Provide the [x, y] coordinate of the cell's center where the given text is located.  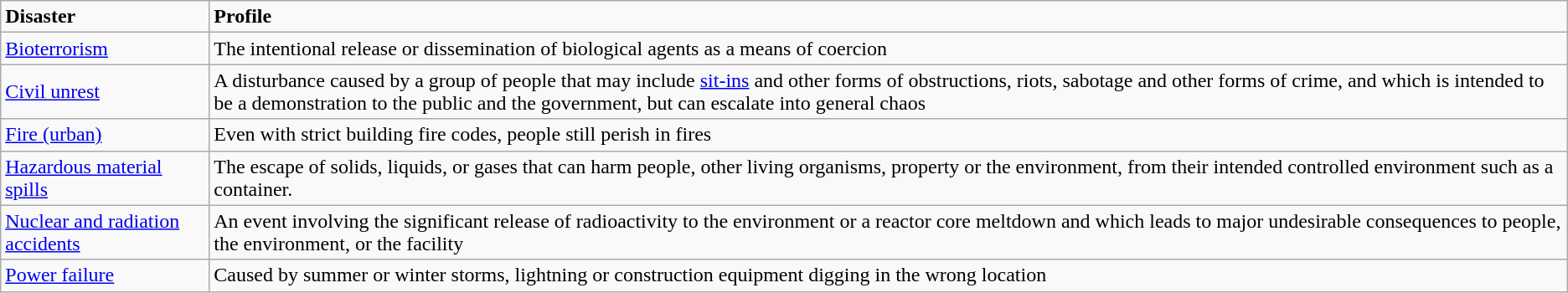
Fire (urban) [106, 135]
Nuclear and radiation accidents [106, 233]
Profile [889, 17]
Bioterrorism [106, 49]
Civil unrest [106, 92]
Even with strict building fire codes, people still perish in fires [889, 135]
Power failure [106, 275]
Hazardous material spills [106, 177]
Disaster [106, 17]
The intentional release or dissemination of biological agents as a means of coercion [889, 49]
Caused by summer or winter storms, lightning or construction equipment digging in the wrong location [889, 275]
